Find where the given text appears and provide that cell's center as [X, Y] coordinate. 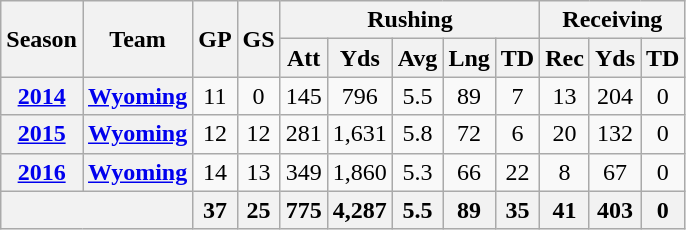
Rec [565, 58]
204 [614, 96]
41 [565, 210]
20 [565, 134]
132 [614, 134]
11 [215, 96]
349 [304, 172]
Att [304, 58]
8 [565, 172]
7 [517, 96]
Rushing [410, 20]
67 [614, 172]
281 [304, 134]
Lng [469, 58]
GS [258, 39]
22 [517, 172]
6 [517, 134]
Team [137, 39]
796 [360, 96]
25 [258, 210]
1,631 [360, 134]
2014 [42, 96]
2015 [42, 134]
775 [304, 210]
Season [42, 39]
1,860 [360, 172]
2016 [42, 172]
403 [614, 210]
Receiving [612, 20]
4,287 [360, 210]
5.8 [418, 134]
Avg [418, 58]
72 [469, 134]
66 [469, 172]
145 [304, 96]
35 [517, 210]
GP [215, 39]
37 [215, 210]
5.3 [418, 172]
14 [215, 172]
